Output the [x, y] coordinate of the center of the cell containing the given text.  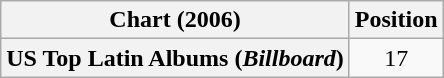
Position [396, 20]
Chart (2006) [176, 20]
US Top Latin Albums (Billboard) [176, 58]
17 [396, 58]
